Find where the given text appears and provide that cell's center as [X, Y] coordinate. 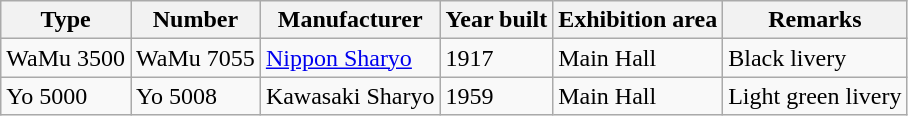
Black livery [815, 58]
WaMu 7055 [196, 58]
WaMu 3500 [66, 58]
Yo 5000 [66, 96]
Year built [496, 20]
Remarks [815, 20]
1917 [496, 58]
Kawasaki Sharyo [350, 96]
Light green livery [815, 96]
Exhibition area [638, 20]
Type [66, 20]
1959 [496, 96]
Manufacturer [350, 20]
Nippon Sharyo [350, 58]
Number [196, 20]
Yo 5008 [196, 96]
